For the text-containing cell, return its midpoint in [X, Y] coordinate format. 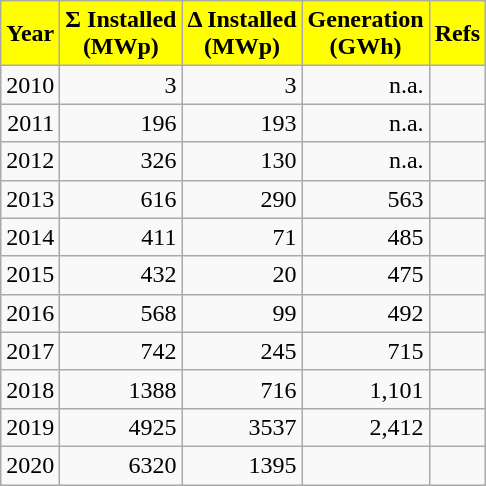
196 [121, 123]
2014 [30, 237]
616 [121, 199]
568 [121, 313]
326 [121, 161]
2015 [30, 275]
Generation(GWh) [366, 34]
6320 [121, 465]
20 [242, 275]
1388 [121, 389]
742 [121, 351]
Refs [457, 34]
2019 [30, 427]
193 [242, 123]
Σ Installed(MWp) [121, 34]
Year [30, 34]
Δ Installed(MWp) [242, 34]
485 [366, 237]
71 [242, 237]
1395 [242, 465]
4925 [121, 427]
290 [242, 199]
411 [121, 237]
2016 [30, 313]
130 [242, 161]
475 [366, 275]
432 [121, 275]
1,101 [366, 389]
716 [242, 389]
2,412 [366, 427]
2010 [30, 85]
2011 [30, 123]
715 [366, 351]
245 [242, 351]
99 [242, 313]
2017 [30, 351]
563 [366, 199]
2018 [30, 389]
2012 [30, 161]
3537 [242, 427]
2013 [30, 199]
2020 [30, 465]
492 [366, 313]
